Extract the (X, Y) coordinate from the center of the cell holding the provided text.  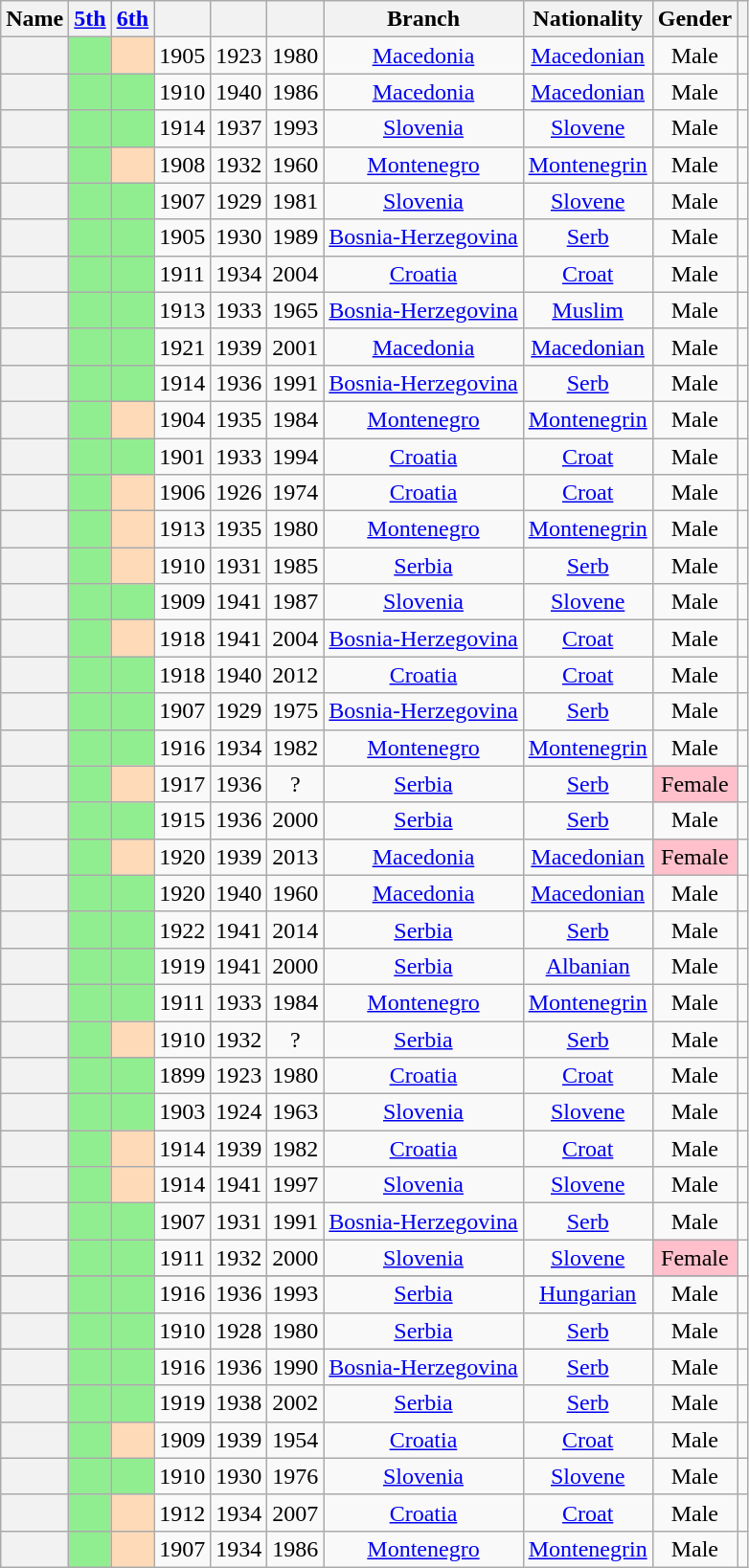
Muslim (588, 310)
1974 (295, 493)
1994 (295, 457)
1963 (295, 1112)
1965 (295, 310)
Hungarian (588, 1294)
1901 (182, 457)
1938 (239, 1403)
1921 (182, 347)
6th (132, 19)
Branch (423, 19)
1990 (295, 1367)
2014 (295, 930)
Gender (694, 19)
Nationality (588, 19)
2001 (295, 347)
2007 (295, 1512)
1975 (295, 711)
Albanian (588, 966)
1928 (239, 1331)
2002 (295, 1403)
1976 (295, 1476)
1954 (295, 1440)
1937 (239, 128)
1981 (295, 201)
5th (90, 19)
2013 (295, 857)
1915 (182, 820)
1917 (182, 784)
1904 (182, 419)
1985 (295, 566)
1989 (295, 237)
1908 (182, 165)
1997 (295, 1185)
1912 (182, 1512)
2012 (295, 675)
1924 (239, 1112)
1926 (239, 493)
Name (34, 19)
1987 (295, 602)
1903 (182, 1112)
1899 (182, 1076)
1906 (182, 493)
1922 (182, 930)
